For the text-containing cell, return its midpoint in [X, Y] coordinate format. 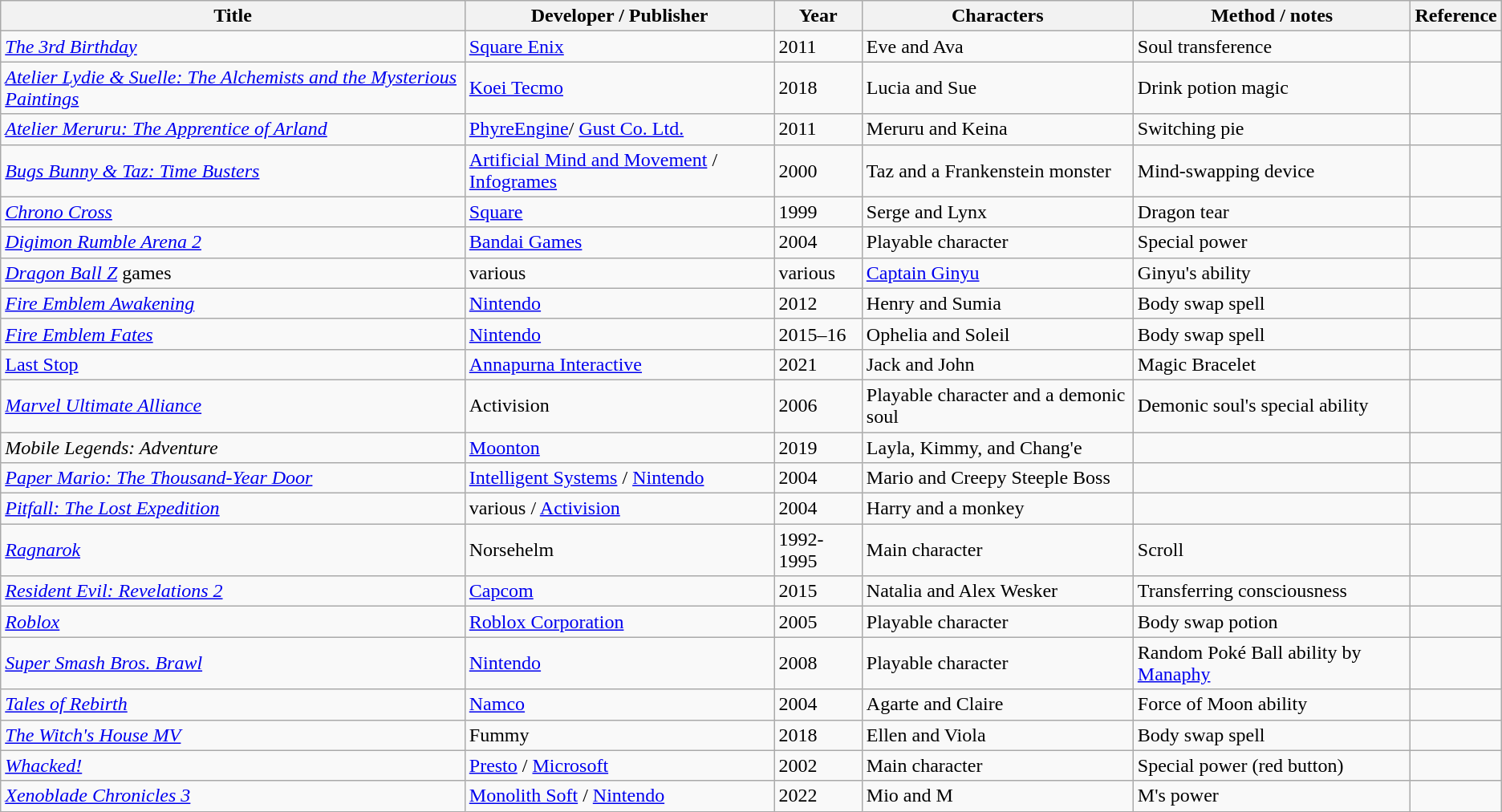
Square [619, 212]
Artificial Mind and Movement / Infogrames [619, 170]
various / Activision [619, 509]
Digimon Rumble Arena 2 [233, 242]
Developer / Publisher [619, 16]
Ophelia and Soleil [997, 334]
Annapurna Interactive [619, 364]
Harry and a monkey [997, 509]
Roblox [233, 622]
Ginyu's ability [1272, 273]
Drink potion magic [1272, 88]
Pitfall: The Lost Expedition [233, 509]
Mind-swapping device [1272, 170]
Koei Tecmo [619, 88]
Fummy [619, 735]
Switching pie [1272, 129]
PhyreEngine/ Gust Co. Ltd. [619, 129]
Bandai Games [619, 242]
Capcom [619, 591]
Fire Emblem Awakening [233, 303]
Mio and M [997, 796]
Resident Evil: Revelations 2 [233, 591]
Lucia and Sue [997, 88]
Xenoblade Chronicles 3 [233, 796]
Soul transference [1272, 47]
2006 [818, 406]
Meruru and Keina [997, 129]
2005 [818, 622]
Ellen and Viola [997, 735]
Whacked! [233, 765]
Agarte and Claire [997, 704]
Norsehelm [619, 550]
Last Stop [233, 364]
Square Enix [619, 47]
2015 [818, 591]
Scroll [1272, 550]
Dragon tear [1272, 212]
Magic Bracelet [1272, 364]
2008 [818, 663]
Bugs Bunny & Taz: Time Busters [233, 170]
Monolith Soft / Nintendo [619, 796]
2002 [818, 765]
Ragnarok [233, 550]
1999 [818, 212]
Playable character and a demonic soul [997, 406]
Serge and Lynx [997, 212]
Title [233, 16]
Chrono Cross [233, 212]
Taz and a Frankenstein monster [997, 170]
Atelier Meruru: The Apprentice of Arland [233, 129]
Roblox Corporation [619, 622]
Tales of Rebirth [233, 704]
Mario and Creepy Steeple Boss [997, 478]
2012 [818, 303]
Method / notes [1272, 16]
Moonton [619, 447]
Henry and Sumia [997, 303]
Layla, Kimmy, and Chang'e [997, 447]
Dragon Ball Z games [233, 273]
Atelier Lydie & Suelle: The Alchemists and the Mysterious Paintings [233, 88]
M's power [1272, 796]
Presto / Microsoft [619, 765]
Jack and John [997, 364]
Force of Moon ability [1272, 704]
Year [818, 16]
Random Poké Ball ability by Manaphy [1272, 663]
The 3rd Birthday [233, 47]
Marvel Ultimate Alliance [233, 406]
Special power (red button) [1272, 765]
Eve and Ava [997, 47]
Reference [1455, 16]
2022 [818, 796]
Special power [1272, 242]
Mobile Legends: Adventure [233, 447]
2021 [818, 364]
1992-1995 [818, 550]
Intelligent Systems / Nintendo [619, 478]
Characters [997, 16]
The Witch's House MV [233, 735]
Captain Ginyu [997, 273]
2019 [818, 447]
2015–16 [818, 334]
2000 [818, 170]
Fire Emblem Fates [233, 334]
Transferring consciousness [1272, 591]
Activision [619, 406]
Demonic soul's special ability [1272, 406]
Body swap potion [1272, 622]
Namco [619, 704]
Natalia and Alex Wesker [997, 591]
Paper Mario: The Thousand-Year Door [233, 478]
Super Smash Bros. Brawl [233, 663]
